Find where the given text appears and provide that cell's center as (x, y) coordinate. 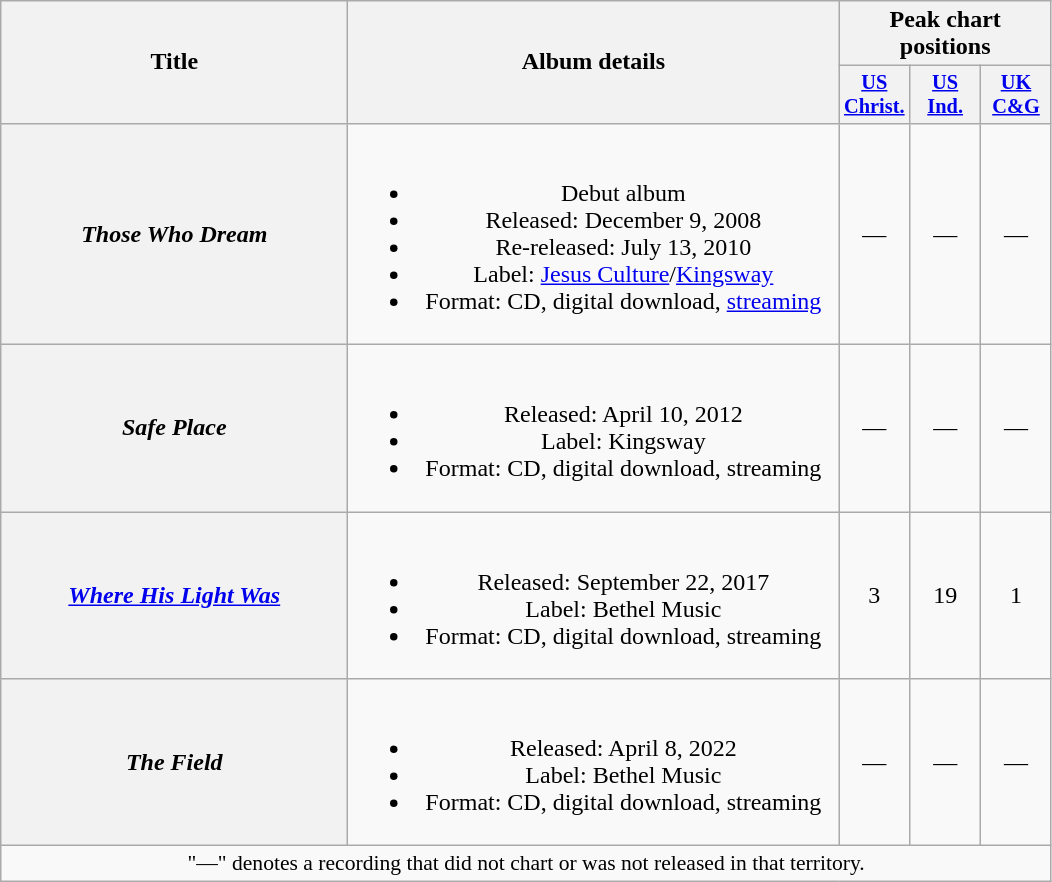
Title (174, 62)
1 (1016, 596)
USChrist. (874, 95)
Peak chart positions (946, 34)
Those Who Dream (174, 234)
The Field (174, 762)
Where His Light Was (174, 596)
Released: April 10, 2012Label: KingswayFormat: CD, digital download, streaming (594, 428)
USInd. (946, 95)
Released: September 22, 2017Label: Bethel MusicFormat: CD, digital download, streaming (594, 596)
UKC&G (1016, 95)
"—" denotes a recording that did not chart or was not released in that territory. (526, 864)
Debut albumReleased: December 9, 2008Re-released: July 13, 2010Label: Jesus Culture/KingswayFormat: CD, digital download, streaming (594, 234)
3 (874, 596)
19 (946, 596)
Album details (594, 62)
Safe Place (174, 428)
Released: April 8, 2022Label: Bethel MusicFormat: CD, digital download, streaming (594, 762)
